Extract the (X, Y) coordinate from the center of the cell holding the provided text.  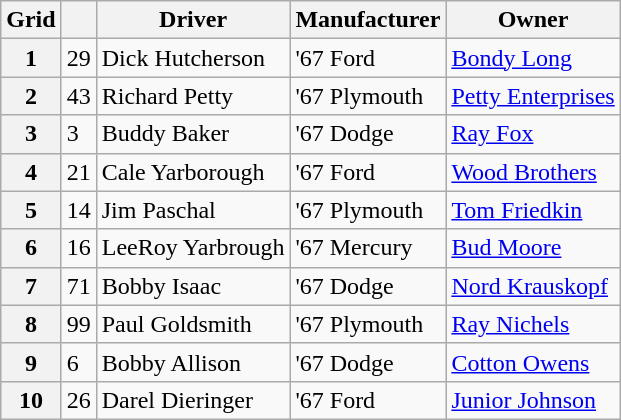
Driver (193, 20)
8 (31, 324)
Nord Krauskopf (533, 286)
Buddy Baker (193, 134)
4 (31, 172)
Bud Moore (533, 248)
10 (31, 400)
Cale Yarborough (193, 172)
99 (78, 324)
26 (78, 400)
14 (78, 210)
7 (31, 286)
Manufacturer (368, 20)
Bondy Long (533, 58)
Jim Paschal (193, 210)
Cotton Owens (533, 362)
Ray Nichels (533, 324)
Tom Friedkin (533, 210)
29 (78, 58)
Wood Brothers (533, 172)
5 (31, 210)
Junior Johnson (533, 400)
16 (78, 248)
Grid (31, 20)
43 (78, 96)
Owner (533, 20)
71 (78, 286)
Petty Enterprises (533, 96)
Darel Dieringer (193, 400)
Ray Fox (533, 134)
1 (31, 58)
Richard Petty (193, 96)
Dick Hutcherson (193, 58)
Bobby Allison (193, 362)
21 (78, 172)
Paul Goldsmith (193, 324)
9 (31, 362)
LeeRoy Yarbrough (193, 248)
'67 Mercury (368, 248)
Bobby Isaac (193, 286)
2 (31, 96)
